Scan for the cell matching the given text and deliver its [x, y] coordinate at center. 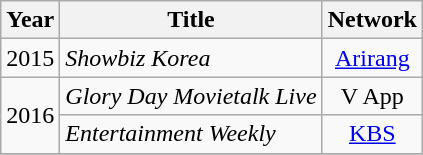
Glory Day Movietalk Live [191, 96]
KBS [372, 134]
2015 [30, 58]
Network [372, 20]
V App [372, 96]
2016 [30, 115]
Year [30, 20]
Title [191, 20]
Showbiz Korea [191, 58]
Entertainment Weekly [191, 134]
Arirang [372, 58]
